Locate the cell with the specified text and output its (x, y) center coordinate. 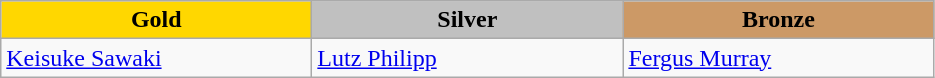
Keisuke Sawaki (156, 58)
Gold (156, 20)
Lutz Philipp (468, 58)
Silver (468, 20)
Fergus Murray (778, 58)
Bronze (778, 20)
